Identify which cell holds the provided text, then report its [X, Y] central coordinate. 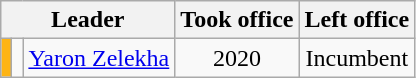
Incumbent [357, 58]
2020 [237, 58]
Took office [237, 20]
Left office [357, 20]
Yaron Zelekha [99, 58]
Leader [88, 20]
